Extract the [X, Y] coordinate from the center of the cell holding the provided text.  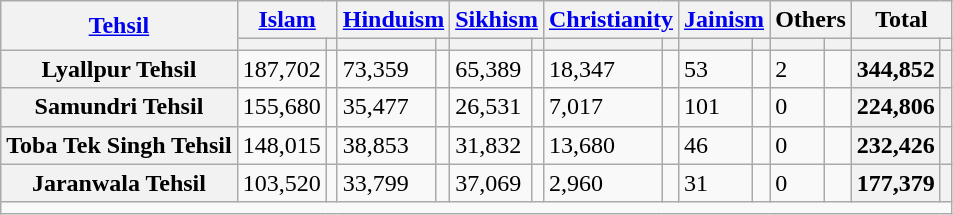
38,853 [386, 145]
7,017 [602, 107]
155,680 [282, 107]
31,832 [491, 145]
Christianity [610, 20]
53 [716, 69]
35,477 [386, 107]
Jaranwala Tehsil [119, 183]
26,531 [491, 107]
33,799 [386, 183]
Islam [287, 20]
13,680 [602, 145]
31 [716, 183]
Tehsil [119, 26]
148,015 [282, 145]
Total [901, 20]
232,426 [896, 145]
73,359 [386, 69]
Hinduism [393, 20]
Lyallpur Tehsil [119, 69]
344,852 [896, 69]
Sikhism [497, 20]
2 [798, 69]
Toba Tek Singh Tehsil [119, 145]
Others [811, 20]
177,379 [896, 183]
65,389 [491, 69]
2,960 [602, 183]
103,520 [282, 183]
101 [716, 107]
Samundri Tehsil [119, 107]
224,806 [896, 107]
187,702 [282, 69]
18,347 [602, 69]
37,069 [491, 183]
46 [716, 145]
Jainism [724, 20]
